Detect which cell encompasses the target text, then output its [X, Y] center coordinate. 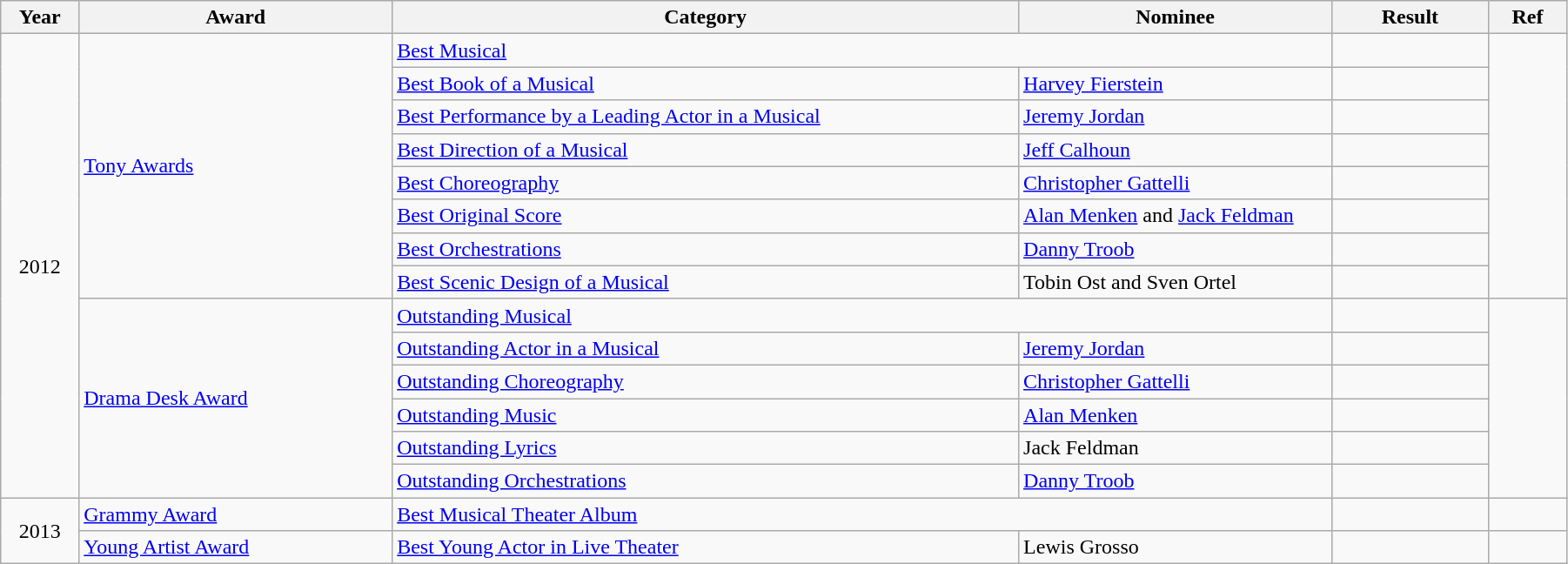
Tony Awards [236, 166]
Outstanding Music [706, 415]
Harvey Fierstein [1176, 84]
Best Scenic Design of a Musical [706, 282]
Best Performance by a Leading Actor in a Musical [706, 117]
Alan Menken and Jack Feldman [1176, 216]
Best Musical Theater Album [862, 514]
Outstanding Actor in a Musical [706, 348]
Best Choreography [706, 183]
Outstanding Lyrics [706, 448]
Young Artist Award [236, 547]
Ref [1527, 17]
2012 [40, 266]
Outstanding Orchestrations [706, 481]
Alan Menken [1176, 415]
Outstanding Musical [862, 315]
Best Book of a Musical [706, 84]
Outstanding Choreography [706, 381]
Category [706, 17]
2013 [40, 531]
Award [236, 17]
Nominee [1176, 17]
Tobin Ost and Sven Ortel [1176, 282]
Grammy Award [236, 514]
Jack Feldman [1176, 448]
Drama Desk Award [236, 398]
Result [1410, 17]
Best Young Actor in Live Theater [706, 547]
Lewis Grosso [1176, 547]
Best Musical [862, 50]
Jeff Calhoun [1176, 150]
Best Orchestrations [706, 249]
Best Direction of a Musical [706, 150]
Year [40, 17]
Best Original Score [706, 216]
